Determine the [X, Y] coordinate at the center of the cell enclosing the given text.  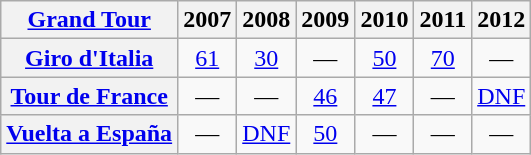
Tour de France [90, 96]
47 [384, 96]
Grand Tour [90, 20]
Giro d'Italia [90, 58]
61 [208, 58]
46 [326, 96]
2012 [502, 20]
2011 [443, 20]
2010 [384, 20]
30 [266, 58]
Vuelta a España [90, 134]
2008 [266, 20]
2007 [208, 20]
70 [443, 58]
2009 [326, 20]
